Find where the given text appears and provide that cell's center as (X, Y) coordinate. 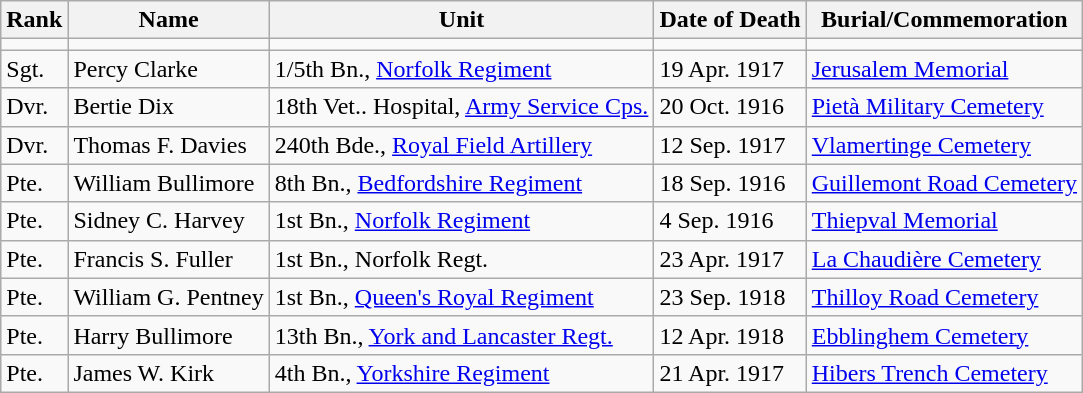
23 Apr. 1917 (730, 259)
1/5th Bn., Norfolk Regiment (462, 69)
8th Bn., Bedfordshire Regiment (462, 183)
Pietà Military Cemetery (944, 107)
Vlamertinge Cemetery (944, 145)
Guillemont Road Cemetery (944, 183)
13th Bn., York and Lancaster Regt. (462, 335)
4 Sep. 1916 (730, 221)
1st Bn., Queen's Royal Regiment (462, 297)
La Chaudière Cemetery (944, 259)
Hibers Trench Cemetery (944, 373)
Thomas F. Davies (168, 145)
1st Bn., Norfolk Regiment (462, 221)
Ebblinghem Cemetery (944, 335)
21 Apr. 1917 (730, 373)
12 Sep. 1917 (730, 145)
William Bullimore (168, 183)
Unit (462, 20)
240th Bde., Royal Field Artillery (462, 145)
18 Sep. 1916 (730, 183)
Francis S. Fuller (168, 259)
Percy Clarke (168, 69)
Burial/Commemoration (944, 20)
Thilloy Road Cemetery (944, 297)
4th Bn., Yorkshire Regiment (462, 373)
23 Sep. 1918 (730, 297)
19 Apr. 1917 (730, 69)
Thiepval Memorial (944, 221)
1st Bn., Norfolk Regt. (462, 259)
Bertie Dix (168, 107)
James W. Kirk (168, 373)
William G. Pentney (168, 297)
Sgt. (34, 69)
Jerusalem Memorial (944, 69)
Date of Death (730, 20)
18th Vet.. Hospital, Army Service Cps. (462, 107)
Sidney C. Harvey (168, 221)
Harry Bullimore (168, 335)
Rank (34, 20)
12 Apr. 1918 (730, 335)
20 Oct. 1916 (730, 107)
Name (168, 20)
